Scan for the cell matching the given text and deliver its (x, y) coordinate at center. 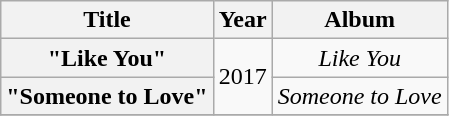
Someone to Love (360, 96)
Title (107, 20)
"Like You" (107, 58)
Year (242, 20)
Like You (360, 58)
2017 (242, 77)
"Someone to Love" (107, 96)
Album (360, 20)
